Extract the [X, Y] coordinate from the center of the cell holding the provided text.  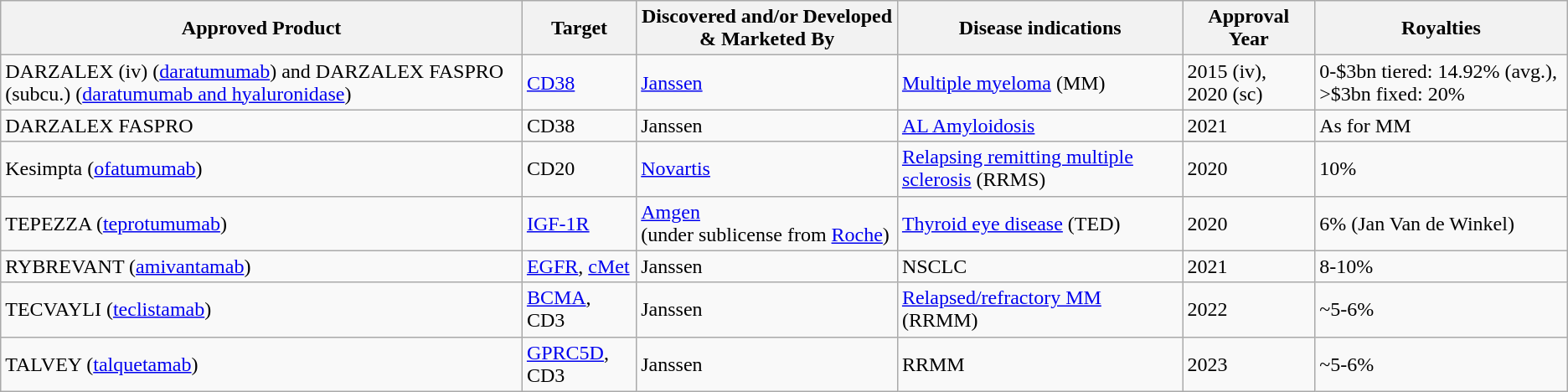
Approval Year [1249, 28]
IGF-1R [579, 223]
Novartis [767, 169]
AL Amyloidosis [1039, 126]
Multiple myeloma (MM) [1039, 82]
Thyroid eye disease (TED) [1039, 223]
GPRC5D, CD3 [579, 364]
10% [1442, 169]
DARZALEX (iv) (daratumumab) and DARZALEX FASPRO (subcu.) (daratumumab and hyaluronidase) [261, 82]
TALVEY (talquetamab) [261, 364]
2022 [1249, 310]
As for MM [1442, 126]
8-10% [1442, 266]
Disease indications [1039, 28]
NSCLC [1039, 266]
Kesimpta (ofatumumab) [261, 169]
TEPEZZA (teprotumumab) [261, 223]
Relapsed/refractory MM (RRMM) [1039, 310]
Target [579, 28]
Relapsing remitting multiple sclerosis (RRMS) [1039, 169]
0-$3bn tiered: 14.92% (avg.), >$3bn fixed: 20% [1442, 82]
2015 (iv), 2020 (sc) [1249, 82]
DARZALEX FASPRO [261, 126]
CD20 [579, 169]
6% (Jan Van de Winkel) [1442, 223]
Discovered and/or Developed & Marketed By [767, 28]
Royalties [1442, 28]
Amgen (under sublicense from Roche) [767, 223]
TECVAYLI (teclistamab) [261, 310]
2023 [1249, 364]
BCMA, CD3 [579, 310]
EGFR, cMet [579, 266]
Approved Product [261, 28]
RRMM [1039, 364]
RYBREVANT (amivantamab) [261, 266]
